Extract the (x, y) coordinate from the center of the cell holding the provided text.  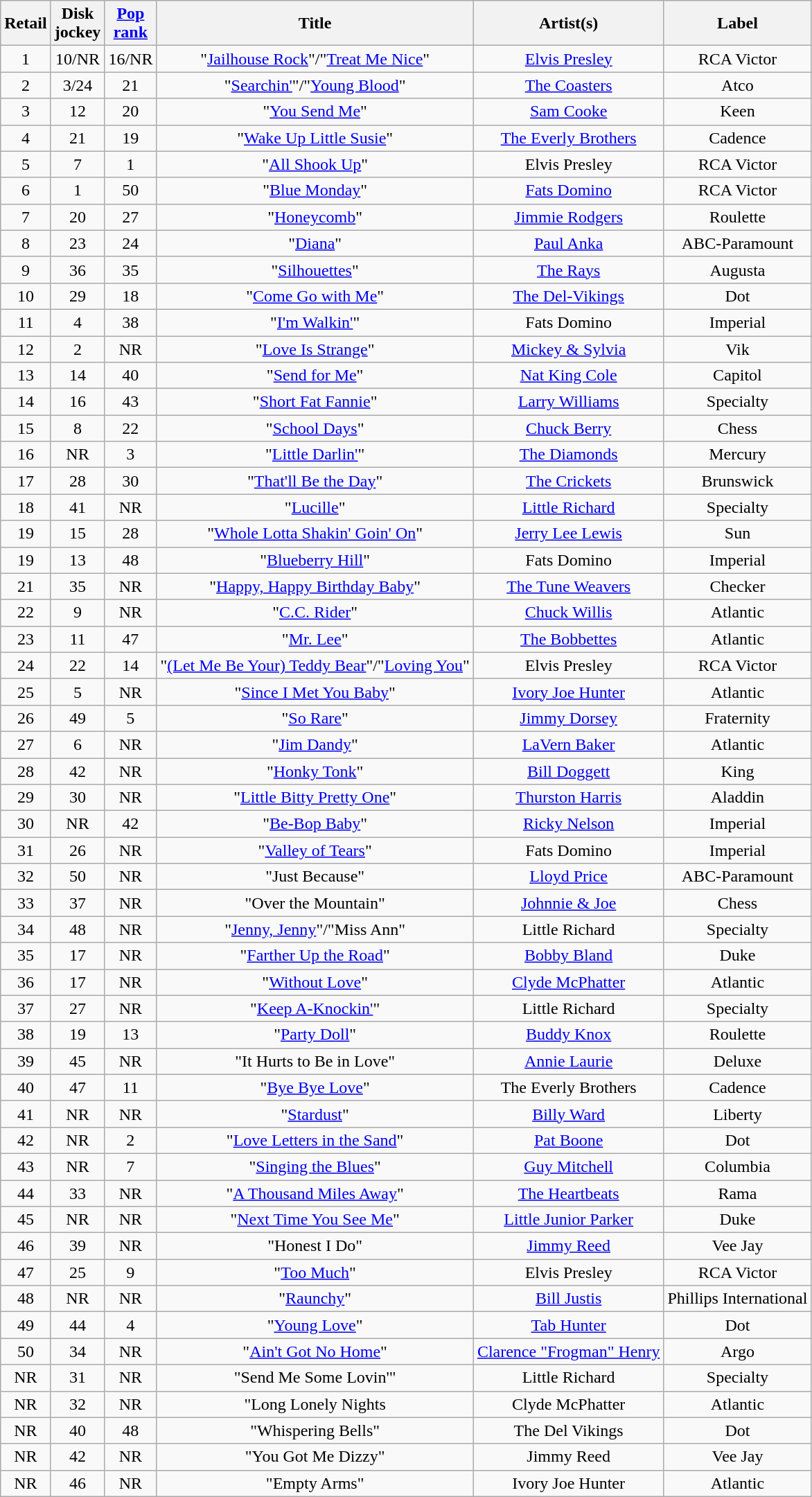
"Come Go with Me" (315, 296)
Bill Justis (568, 1299)
"Party Doll" (315, 1035)
Pat Boone (568, 1140)
Little Junior Parker (568, 1220)
"Diana" (315, 243)
"All Shook Up" (315, 164)
"Blueberry Hill" (315, 560)
"Little Darlin'" (315, 455)
The Bobbettes (568, 639)
"Blue Monday" (315, 191)
Aladdin (737, 798)
Phillips International (737, 1299)
Artist(s) (568, 24)
"Mr. Lee" (315, 639)
10 (26, 296)
Jerry Lee Lewis (568, 534)
The Heartbeats (568, 1193)
Atco (737, 85)
Argo (737, 1351)
Fraternity (737, 718)
"Happy, Happy Birthday Baby" (315, 586)
Guy Mitchell (568, 1166)
The Diamonds (568, 455)
The Rays (568, 270)
Thurston Harris (568, 798)
"Long Lonely Nights (315, 1404)
"A Thousand Miles Away" (315, 1193)
"C.C. Rider" (315, 613)
16/NR (130, 59)
"Farther Up the Road" (315, 956)
"Lucille" (315, 507)
Sun (737, 534)
"Jailhouse Rock"/"Treat Me Nice" (315, 59)
"Bye Bye Love" (315, 1087)
Jimmie Rodgers (568, 217)
Mickey & Sylvia (568, 349)
Chuck Berry (568, 428)
Augusta (737, 270)
The Tune Weavers (568, 586)
Retail (26, 24)
Ricky Nelson (568, 824)
Sam Cooke (568, 112)
"Too Much" (315, 1272)
Bobby Bland (568, 956)
"Searchin'"/"Young Blood" (315, 85)
The Coasters (568, 85)
LaVern Baker (568, 744)
"Singing the Blues" (315, 1166)
Capitol (737, 376)
Chuck Willis (568, 613)
"So Rare" (315, 718)
"Empty Arms" (315, 1483)
Johnnie & Joe (568, 903)
"Young Love" (315, 1325)
"Since I Met You Baby" (315, 692)
"Little Bitty Pretty One" (315, 798)
The Crickets (568, 481)
Diskjockey (78, 24)
King (737, 771)
"Just Because" (315, 877)
Clarence "Frogman" Henry (568, 1351)
"Keep A-Knockin'" (315, 1008)
"Over the Mountain" (315, 903)
"Ain't Got No Home" (315, 1351)
"You Send Me" (315, 112)
Tab Hunter (568, 1325)
"It Hurts to Be in Love" (315, 1061)
Lloyd Price (568, 877)
Vik (737, 349)
"Raunchy" (315, 1299)
Rama (737, 1193)
Billy Ward (568, 1114)
Buddy Knox (568, 1035)
"Send for Me" (315, 376)
"You Got Me Dizzy" (315, 1457)
"Stardust" (315, 1114)
Brunswick (737, 481)
Jimmy Dorsey (568, 718)
Mercury (737, 455)
Title (315, 24)
Paul Anka (568, 243)
Columbia (737, 1166)
Deluxe (737, 1061)
"That'll Be the Day" (315, 481)
Poprank (130, 24)
"Be-Bop Baby" (315, 824)
"Jim Dandy" (315, 744)
Larry Williams (568, 402)
"Jenny, Jenny"/"Miss Ann" (315, 929)
Checker (737, 586)
10/NR (78, 59)
"School Days" (315, 428)
Nat King Cole (568, 376)
"Wake Up Little Susie" (315, 138)
Bill Doggett (568, 771)
"Love Letters in the Sand" (315, 1140)
"Valley of Tears" (315, 850)
Label (737, 24)
"I'm Walkin'" (315, 322)
"Send Me Some Lovin'" (315, 1378)
Annie Laurie (568, 1061)
"Whole Lotta Shakin' Goin' On" (315, 534)
Keen (737, 112)
"Without Love" (315, 982)
The Del-Vikings (568, 296)
"Silhouettes" (315, 270)
"Honeycomb" (315, 217)
"Next Time You See Me" (315, 1220)
The Del Vikings (568, 1430)
"Whispering Bells" (315, 1430)
"Love Is Strange" (315, 349)
"(Let Me Be Your) Teddy Bear"/"Loving You" (315, 665)
3/24 (78, 85)
"Short Fat Fannie" (315, 402)
Liberty (737, 1114)
"Honky Tonk" (315, 771)
"Honest I Do" (315, 1246)
